Output the [x, y] coordinate of the center of the cell containing the given text.  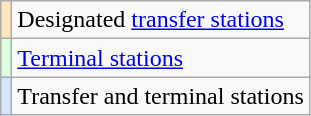
Terminal stations [160, 58]
Designated transfer stations [160, 20]
Transfer and terminal stations [160, 96]
